Scan for the cell matching the given text and deliver its (x, y) coordinate at center. 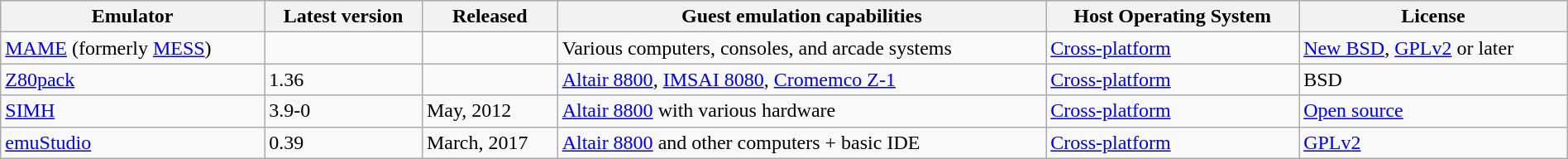
Open source (1434, 111)
GPLv2 (1434, 142)
emuStudio (132, 142)
Altair 8800, IMSAI 8080, Cromemco Z-1 (802, 79)
Latest version (344, 17)
1.36 (344, 79)
May, 2012 (490, 111)
3.9-0 (344, 111)
SIMH (132, 111)
Guest emulation capabilities (802, 17)
New BSD, GPLv2 or later (1434, 48)
Z80pack (132, 79)
Altair 8800 with various hardware (802, 111)
March, 2017 (490, 142)
License (1434, 17)
0.39 (344, 142)
BSD (1434, 79)
Host Operating System (1173, 17)
Altair 8800 and other computers + basic IDE (802, 142)
Various computers, consoles, and arcade systems (802, 48)
Emulator (132, 17)
MAME (formerly MESS) (132, 48)
Released (490, 17)
